Capture the cell that displays the provided text and extract its (X, Y) central coordinate. 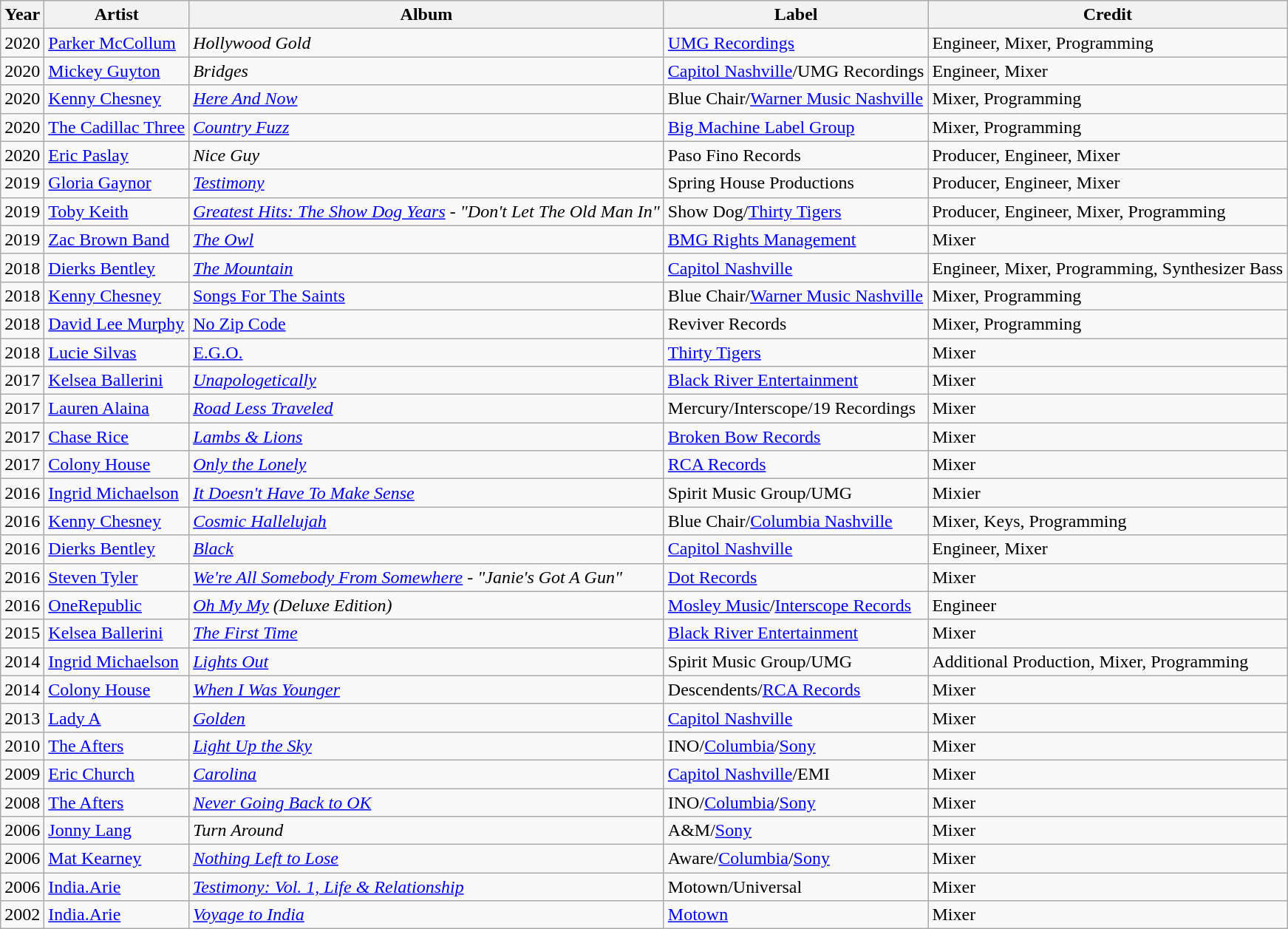
Album (427, 15)
Big Machine Label Group (796, 127)
The Owl (427, 239)
Thirty Tigers (796, 353)
Capitol Nashville/UMG Recordings (796, 71)
Engineer, Mixer, Programming (1108, 43)
Steven Tyler (117, 577)
Lauren Alaina (117, 409)
Lucie Silvas (117, 353)
Hollywood Gold (427, 43)
Cosmic Hallelujah (427, 521)
Bridges (427, 71)
Lights Out (427, 661)
Only the Lonely (427, 465)
Oh My My (Deluxe Edition) (427, 605)
Gloria Gaynor (117, 183)
BMG Rights Management (796, 239)
Year (22, 15)
Road Less Traveled (427, 409)
No Zip Code (427, 324)
Songs For The Saints (427, 296)
RCA Records (796, 465)
Jonny Lang (117, 831)
Credit (1108, 15)
2008 (22, 802)
Broken Bow Records (796, 437)
2013 (22, 718)
Light Up the Sky (427, 746)
E.G.O. (427, 353)
Show Dog/Thirty Tigers (796, 211)
2010 (22, 746)
Never Going Back to OK (427, 802)
Motown (796, 915)
Country Fuzz (427, 127)
Lady A (117, 718)
Mercury/Interscope/19 Recordings (796, 409)
Eric Paslay (117, 155)
Additional Production, Mixer, Programming (1108, 661)
Eric Church (117, 774)
Parker McCollum (117, 43)
The First Time (427, 633)
UMG Recordings (796, 43)
Here And Now (427, 99)
Engineer, Mixer, Programming, Synthesizer Bass (1108, 268)
Chase Rice (117, 437)
Nothing Left to Lose (427, 859)
Turn Around (427, 831)
Toby Keith (117, 211)
We're All Somebody From Somewhere - "Janie's Got A Gun" (427, 577)
Reviver Records (796, 324)
Engineer (1108, 605)
OneRepublic (117, 605)
Zac Brown Band (117, 239)
Label (796, 15)
2015 (22, 633)
2009 (22, 774)
Carolina (427, 774)
Dot Records (796, 577)
Mixier (1108, 493)
Paso Fino Records (796, 155)
It Doesn't Have To Make Sense (427, 493)
The Cadillac Three (117, 127)
Mickey Guyton (117, 71)
Greatest Hits: The Show Dog Years - "Don't Let The Old Man In" (427, 211)
When I Was Younger (427, 690)
The Mountain (427, 268)
Golden (427, 718)
Testimony (427, 183)
2002 (22, 915)
Voyage to India (427, 915)
Lambs & Lions (427, 437)
Black (427, 549)
Spring House Productions (796, 183)
Mixer, Keys, Programming (1108, 521)
Motown/Universal (796, 887)
Blue Chair/Columbia Nashville (796, 521)
Artist (117, 15)
Capitol Nashville/EMI (796, 774)
A&M/Sony (796, 831)
Nice Guy (427, 155)
Testimony: Vol. 1, Life & Relationship (427, 887)
Mosley Music/Interscope Records (796, 605)
Mat Kearney (117, 859)
Unapologetically (427, 381)
David Lee Murphy (117, 324)
Descendents/RCA Records (796, 690)
Aware/Columbia/Sony (796, 859)
Producer, Engineer, Mixer, Programming (1108, 211)
